Extract the (x, y) coordinate from the center of the cell holding the provided text.  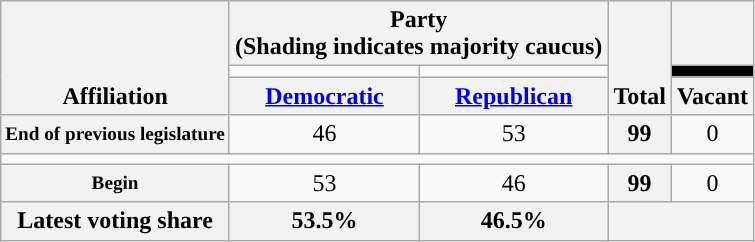
End of previous legislature (116, 134)
Democratic (324, 96)
Total (640, 58)
53.5% (324, 221)
Begin (116, 183)
Latest voting share (116, 221)
46.5% (514, 221)
Affiliation (116, 58)
Republican (514, 96)
Party (Shading indicates majority caucus) (418, 34)
Vacant (712, 96)
